Scan for the cell matching the given text and deliver its [x, y] coordinate at center. 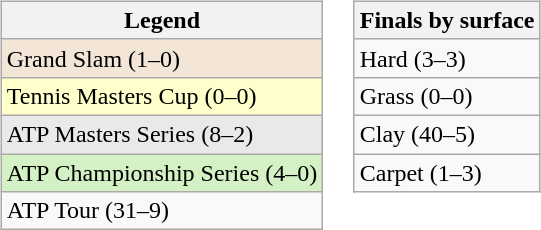
Hard (3–3) [447, 58]
ATP Masters Series (8–2) [162, 134]
Grass (0–0) [447, 96]
ATP Tour (31–9) [162, 211]
Carpet (1–3) [447, 173]
Finals by surface [447, 20]
Clay (40–5) [447, 134]
Legend [162, 20]
Grand Slam (1–0) [162, 58]
ATP Championship Series (4–0) [162, 173]
Tennis Masters Cup (0–0) [162, 96]
